Extract the [X, Y] coordinate from the center of the cell holding the provided text.  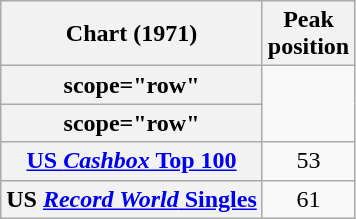
Peakposition [308, 34]
53 [308, 161]
Chart (1971) [132, 34]
61 [308, 199]
US Cashbox Top 100 [132, 161]
US Record World Singles [132, 199]
